Capture the cell that displays the provided text and extract its [x, y] central coordinate. 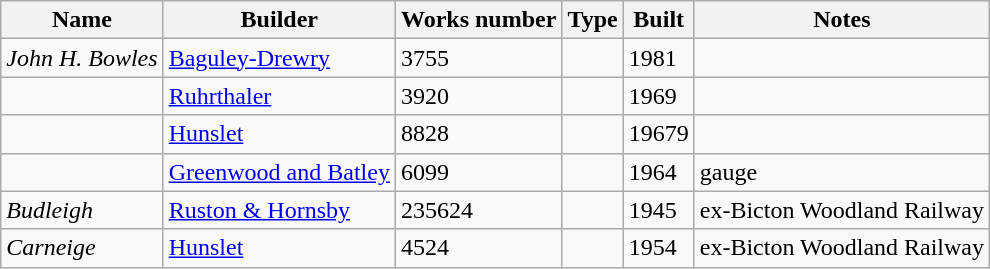
3755 [478, 58]
3920 [478, 96]
Baguley-Drewry [279, 58]
19679 [658, 134]
Ruston & Hornsby [279, 210]
1964 [658, 172]
Name [82, 20]
Works number [478, 20]
1969 [658, 96]
1981 [658, 58]
1954 [658, 248]
4524 [478, 248]
Notes [842, 20]
Type [592, 20]
6099 [478, 172]
235624 [478, 210]
Ruhrthaler [279, 96]
8828 [478, 134]
Budleigh [82, 210]
gauge [842, 172]
Carneige [82, 248]
Built [658, 20]
Greenwood and Batley [279, 172]
1945 [658, 210]
John H. Bowles [82, 58]
Builder [279, 20]
